Output the (x, y) coordinate of the center of the cell containing the given text.  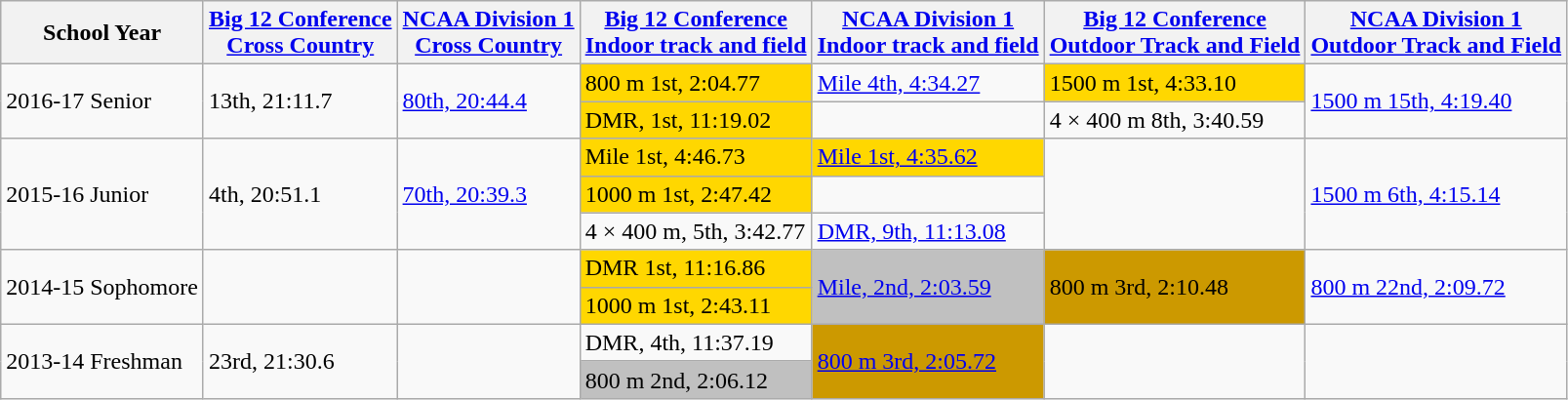
Big 12 ConferenceCross Country (301, 33)
70th, 20:39.3 (488, 194)
School Year (102, 33)
80th, 20:44.4 (488, 101)
NCAA Division 1Cross Country (488, 33)
1500 m 1st, 4:33.10 (1175, 83)
1000 m 1st, 2:47.42 (696, 194)
1000 m 1st, 2:43.11 (696, 305)
1500 m 6th, 4:15.14 (1436, 194)
NCAA Division 1Indoor track and field (928, 33)
2015-16 Junior (102, 194)
Mile, 2nd, 2:03.59 (928, 287)
13th, 21:11.7 (301, 101)
1500 m 15th, 4:19.40 (1436, 101)
800 m 3rd, 2:05.72 (928, 361)
23rd, 21:30.6 (301, 361)
Mile 4th, 4:34.27 (928, 83)
800 m 22nd, 2:09.72 (1436, 287)
800 m 3rd, 2:10.48 (1175, 287)
800 m 2nd, 2:06.12 (696, 380)
Big 12 ConferenceIndoor track and field (696, 33)
2016-17 Senior (102, 101)
DMR, 1st, 11:19.02 (696, 120)
800 m 1st, 2:04.77 (696, 83)
DMR, 4th, 11:37.19 (696, 342)
NCAA Division 1Outdoor Track and Field (1436, 33)
4th, 20:51.1 (301, 194)
Mile 1st, 4:46.73 (696, 157)
Big 12 ConferenceOutdoor Track and Field (1175, 33)
Mile 1st, 4:35.62 (928, 157)
2013-14 Freshman (102, 361)
4 × 400 m, 5th, 3:42.77 (696, 231)
DMR, 9th, 11:13.08 (928, 231)
2014-15 Sophomore (102, 287)
4 × 400 m 8th, 3:40.59 (1175, 120)
DMR 1st, 11:16.86 (696, 268)
